Detect which cell encompasses the target text, then output its [X, Y] center coordinate. 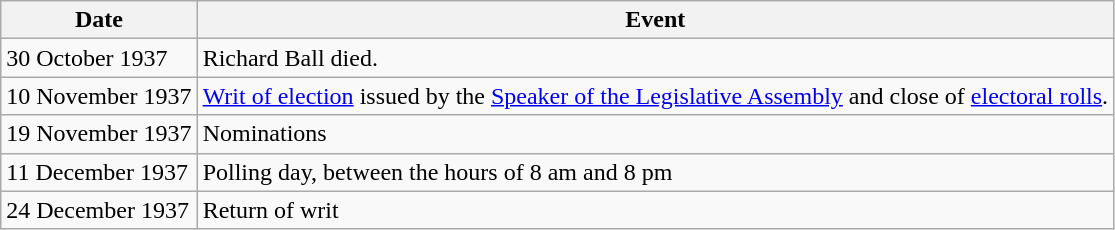
Nominations [656, 134]
Date [99, 20]
Richard Ball died. [656, 58]
10 November 1937 [99, 96]
24 December 1937 [99, 210]
19 November 1937 [99, 134]
30 October 1937 [99, 58]
Return of writ [656, 210]
Event [656, 20]
Writ of election issued by the Speaker of the Legislative Assembly and close of electoral rolls. [656, 96]
Polling day, between the hours of 8 am and 8 pm [656, 172]
11 December 1937 [99, 172]
